Determine the (X, Y) coordinate at the center of the cell enclosing the given text.  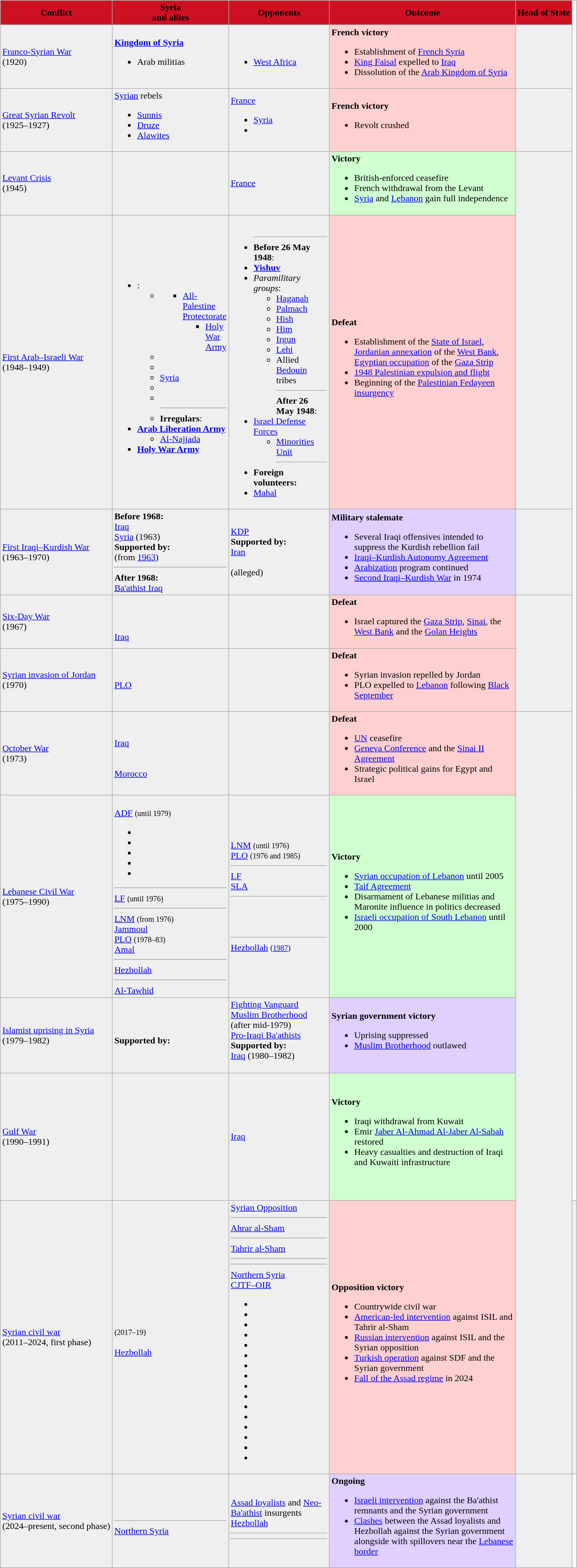
Northern Syria (170, 1521)
VictoryIraqi withdrawal from KuwaitEmir Jaber Al-Ahmad Al-Jaber Al-Sabah restoredHeavy casualties and destruction of Iraqi and Kuwaiti infrastructure (423, 1136)
French victoryEstablishment of French SyriaKing Faisal expelled to IraqDissolution of the Arab Kingdom of Syria (423, 57)
Islamist uprising in Syria (1979–1982) (56, 1035)
France Syria (279, 120)
Six-Day War (1967) (56, 622)
Syrian invasion of Jordan (1970) (56, 680)
Syrian government victoryUprising suppressedMuslim Brotherhood outlawed (423, 1035)
KDPSupported by: Iran (alleged) (279, 552)
VictoryBritish-enforced ceasefireFrench withdrawal from the LevantSyria and Lebanon gain full independence (423, 183)
Syriaand allies (170, 13)
Iraq Morocco (170, 753)
Syrian rebelsSunnisDruzeAlawites (170, 120)
West Africa (279, 57)
Franco-Syrian War (1920) (56, 57)
Lebanese Civil War (1975–1990) (56, 896)
DefeatUN ceasefireGeneva Conference and the Sinai II AgreementStrategic political gains for Egypt and Israel (423, 753)
France (279, 183)
First Iraqi–Kurdish War (1963–1970) (56, 552)
Kingdom of Syria Arab militias (170, 57)
Syrian civil war (2024–present, second phase) (56, 1521)
PLO (170, 680)
DefeatIsrael captured the Gaza Strip, Sinai, the West Bank and the Golan Heights (423, 622)
Supported by: (170, 1035)
(2017–19) Hezbollah (170, 1337)
LNM (until 1976) PLO (1976 and 1985) LF SLA Hezbollah (1987) (279, 896)
ADF (until 1979) LF (until 1976) LNM (from 1976) Jammoul PLO (1978–83) Amal Hezbollah Al-Tawhid (170, 896)
Opponents (279, 13)
Syrian civil war (2011–2024, first phase) (56, 1337)
Assad loyalists and Neo-Ba'athist insurgents Hezbollah (279, 1521)
First Arab–Israeli War (1948–1949) (56, 362)
Outcome (423, 13)
Head of State (544, 13)
Conflict (56, 13)
Syrian Opposition Ahrar al-ShamTahrir al-Sham Northern Syria CJTF–OIR (279, 1337)
Before 1968: Iraq Syria (1963)Supported by: (from 1963)After 1968: Ba'athist Iraq (170, 552)
Fighting Vanguard Muslim Brotherhood (after mid-1979) Pro-Iraqi Ba'athistsSupported by: Iraq (1980–1982) (279, 1035)
Gulf War (1990–1991) (56, 1136)
DefeatSyrian invasion repelled by JordanPLO expelled to Lebanon following Black September (423, 680)
: All-Palestine Protectorate Holy War Army SyriaIrregulars: Arab Liberation Army Al-Najjada Holy War Army (170, 362)
Great Syrian Revolt (1925–1927) (56, 120)
Levant Crisis (1945) (56, 183)
October War (1973) (56, 753)
French victoryRevolt crushed (423, 120)
